Return the (x, y) coordinate for the center point of the cell that contains the specified text.  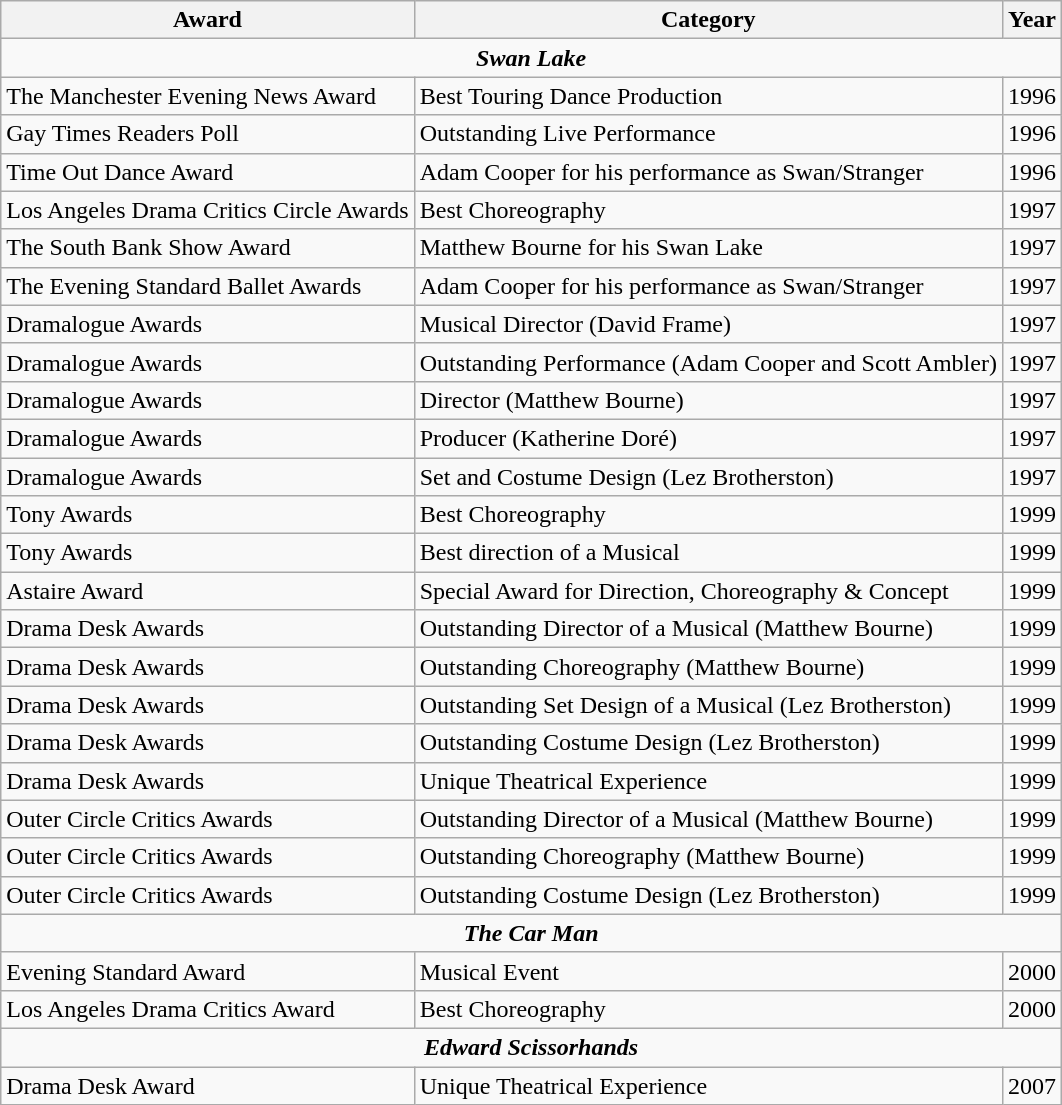
Special Award for Direction, Choreography & Concept (708, 591)
Time Out Dance Award (208, 172)
The Manchester Evening News Award (208, 96)
Musical Event (708, 971)
Los Angeles Drama Critics Award (208, 1009)
Category (708, 20)
Set and Costume Design (Lez Brotherston) (708, 477)
Outstanding Live Performance (708, 134)
Edward Scissorhands (532, 1047)
Year (1032, 20)
Drama Desk Award (208, 1085)
Award (208, 20)
The South Bank Show Award (208, 248)
Matthew Bourne for his Swan Lake (708, 248)
2007 (1032, 1085)
Musical Director (David Frame) (708, 324)
Evening Standard Award (208, 971)
Los Angeles Drama Critics Circle Awards (208, 210)
Outstanding Performance (Adam Cooper and Scott Ambler) (708, 362)
Outstanding Set Design of a Musical (Lez Brotherston) (708, 705)
Gay Times Readers Poll (208, 134)
The Car Man (532, 933)
The Evening Standard Ballet Awards (208, 286)
Swan Lake (532, 58)
Best direction of a Musical (708, 553)
Best Touring Dance Production (708, 96)
Astaire Award (208, 591)
Director (Matthew Bourne) (708, 400)
Producer (Katherine Doré) (708, 438)
